Search for the cell housing the specified text and yield its [X, Y] center coordinate. 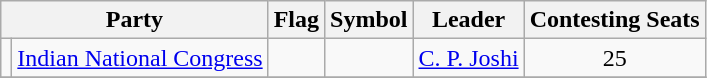
25 [614, 58]
Contesting Seats [614, 20]
Symbol [369, 20]
Leader [468, 20]
Flag [296, 20]
Party [134, 20]
Indian National Congress [140, 58]
C. P. Joshi [468, 58]
